Provide the [x, y] coordinate of the cell's center where the given text is located.  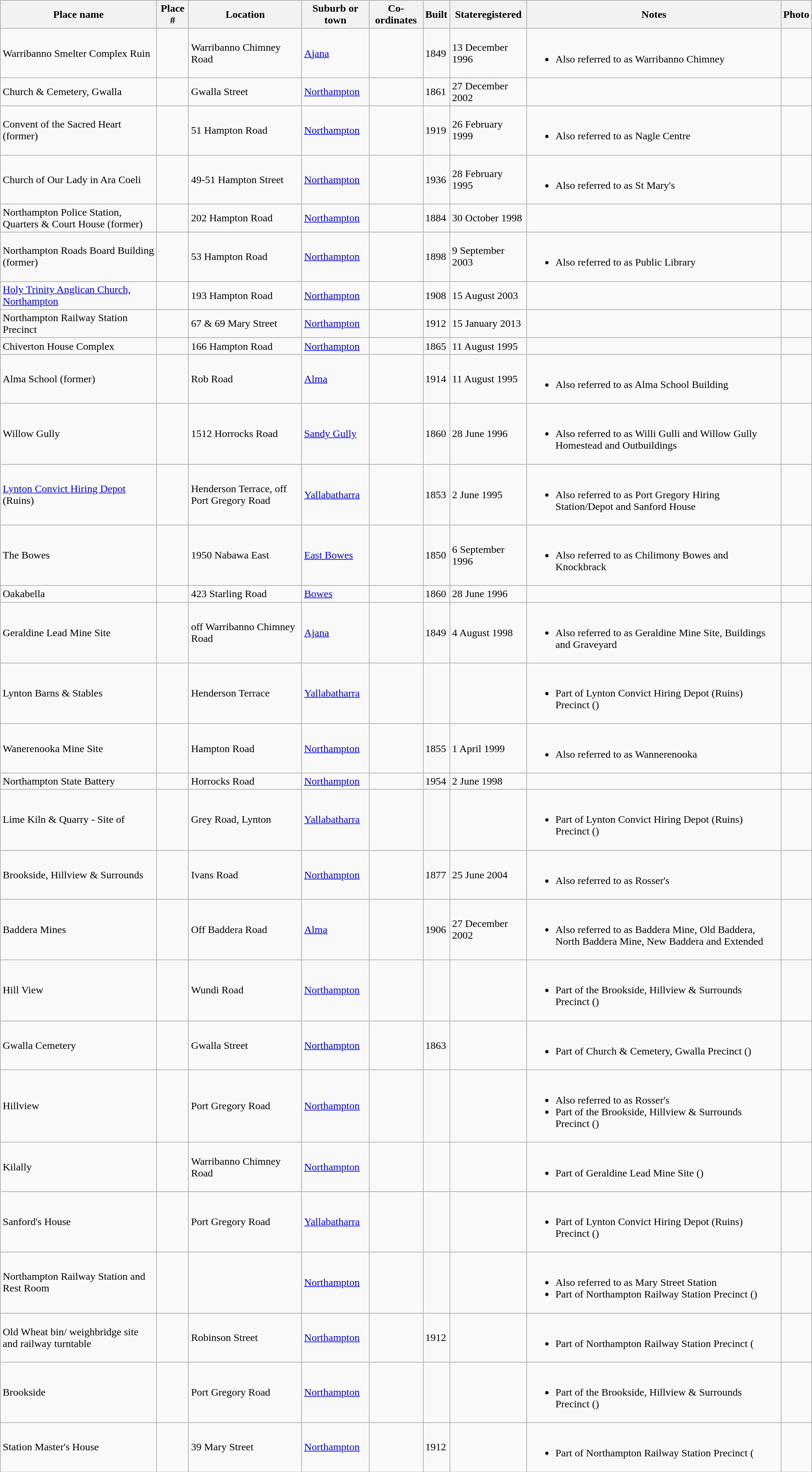
Also referred to as Nagle Centre [654, 130]
1898 [436, 257]
Lime Kiln & Quarry - Site of [79, 820]
1884 [436, 218]
Built [436, 15]
Also referred to as Willi Gulli and Willow Gully Homestead and Outbuildings [654, 434]
1855 [436, 748]
202 Hampton Road [246, 218]
Wundi Road [246, 990]
The Bowes [79, 555]
13 December 1996 [488, 53]
423 Starling Road [246, 594]
26 February 1999 [488, 130]
Oakabella [79, 594]
Part of Church & Cemetery, Gwalla Precinct () [654, 1045]
Also referred to as Mary Street StationPart of Northampton Railway Station Precinct () [654, 1282]
Suburb or town [336, 15]
Henderson Terrace [246, 693]
Place name [79, 15]
Also referred to as Rosser'sPart of the Brookside, Hillview & Surrounds Precinct () [654, 1106]
Also referred to as Port Gregory Hiring Station/Depot and Sanford House [654, 495]
Hillview [79, 1106]
Notes [654, 15]
Also referred to as Alma School Building [654, 378]
Stateregistered [488, 15]
Northampton Police Station, Quarters & Court House (former) [79, 218]
1877 [436, 875]
49-51 Hampton Street [246, 180]
39 Mary Street [246, 1448]
Off Baddera Road [246, 930]
Location [246, 15]
Gwalla Cemetery [79, 1045]
2 June 1995 [488, 495]
Ivans Road [246, 875]
Sandy Gully [336, 434]
1936 [436, 180]
Co-ordinates [396, 15]
Also referred to as St Mary's [654, 180]
Geraldine Lead Mine Site [79, 633]
30 October 1998 [488, 218]
Brookside, Hillview & Surrounds [79, 875]
Grey Road, Lynton [246, 820]
Part of Geraldine Lead Mine Site () [654, 1166]
1906 [436, 930]
Lynton Convict Hiring Depot (Ruins) [79, 495]
Sanford's House [79, 1222]
Hampton Road [246, 748]
Also referred to as Baddera Mine, Old Baddera, North Baddera Mine, New Baddera and Extended [654, 930]
Northampton Roads Board Building (former) [79, 257]
53 Hampton Road [246, 257]
East Bowes [336, 555]
Brookside [79, 1393]
Alma School (former) [79, 378]
1919 [436, 130]
67 & 69 Mary Street [246, 324]
193 Hampton Road [246, 295]
Northampton Railway Station Precinct [79, 324]
2 June 1998 [488, 781]
1954 [436, 781]
Kilally [79, 1166]
166 Hampton Road [246, 346]
Church of Our Lady in Ara Coeli [79, 180]
1863 [436, 1045]
6 September 1996 [488, 555]
Horrocks Road [246, 781]
1850 [436, 555]
1 April 1999 [488, 748]
1908 [436, 295]
1914 [436, 378]
Chiverton House Complex [79, 346]
Old Wheat bin/ weighbridge site and railway turntable [79, 1337]
Willow Gully [79, 434]
Henderson Terrace, off Port Gregory Road [246, 495]
15 August 2003 [488, 295]
28 February 1995 [488, 180]
Also referred to as Geraldine Mine Site, Buildings and Graveyard [654, 633]
1861 [436, 92]
Bowes [336, 594]
Also referred to as Wannerenooka [654, 748]
Hill View [79, 990]
15 January 2013 [488, 324]
1950 Nabawa East [246, 555]
Also referred to as Rosser's [654, 875]
Also referred to as Chilimony Bowes and Knockbrack [654, 555]
Photo [796, 15]
Also referred to as Public Library [654, 257]
Also referred to as Warribanno Chimney [654, 53]
Rob Road [246, 378]
Place # [173, 15]
Wanerenooka Mine Site [79, 748]
25 June 2004 [488, 875]
Convent of the Sacred Heart (former) [79, 130]
4 August 1998 [488, 633]
Northampton Railway Station and Rest Room [79, 1282]
Station Master's House [79, 1448]
Church & Cemetery, Gwalla [79, 92]
off Warribanno Chimney Road [246, 633]
Baddera Mines [79, 930]
1865 [436, 346]
Robinson Street [246, 1337]
1853 [436, 495]
Holy Trinity Anglican Church, Northampton [79, 295]
51 Hampton Road [246, 130]
1512 Horrocks Road [246, 434]
Northampton State Battery [79, 781]
Lynton Barns & Stables [79, 693]
Warribanno Smelter Complex Ruin [79, 53]
9 September 2003 [488, 257]
